Return the [x, y] coordinate for the center point of the cell that contains the specified text.  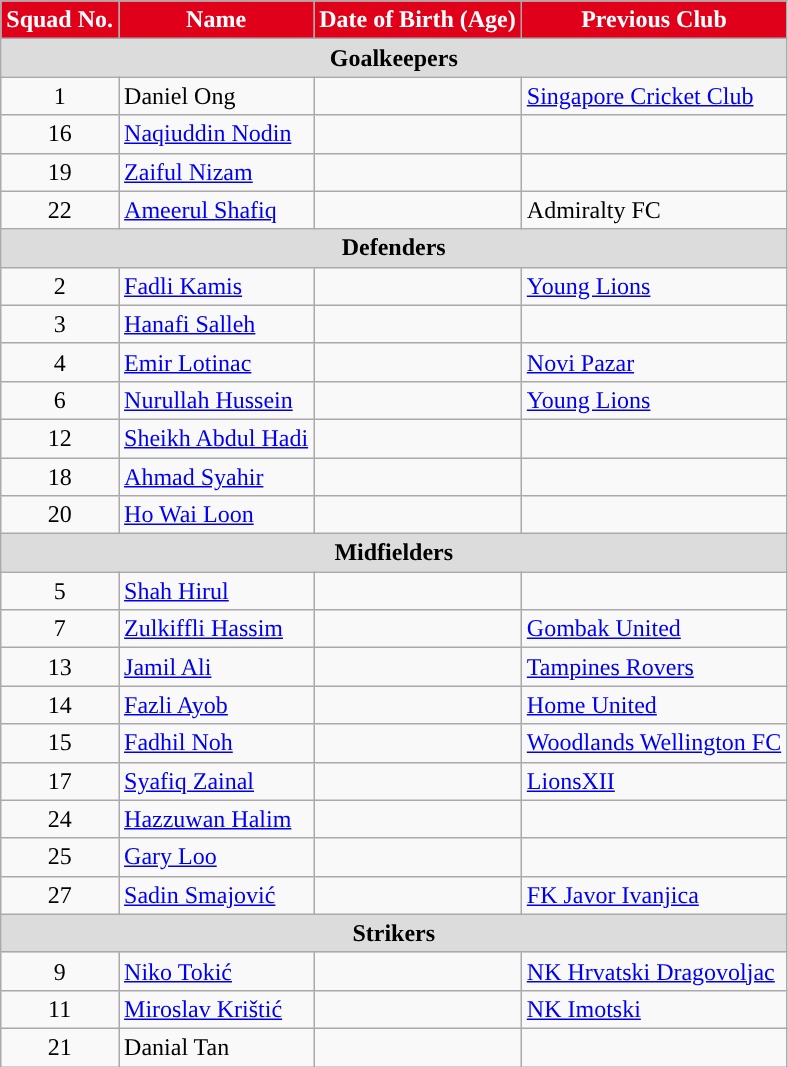
Hazzuwan Halim [216, 819]
17 [60, 781]
19 [60, 172]
Fadhil Noh [216, 743]
Jamil Ali [216, 667]
Novi Pazar [654, 362]
Goalkeepers [394, 58]
27 [60, 895]
Ho Wai Loon [216, 515]
Squad No. [60, 20]
Strikers [394, 933]
Singapore Cricket Club [654, 96]
Syafiq Zainal [216, 781]
Hanafi Salleh [216, 324]
12 [60, 438]
13 [60, 667]
Home United [654, 705]
Ameerul Shafiq [216, 210]
24 [60, 819]
Nurullah Hussein [216, 400]
Shah Hirul [216, 591]
Previous Club [654, 20]
Admiralty FC [654, 210]
Daniel Ong [216, 96]
Zulkiffli Hassim [216, 629]
6 [60, 400]
15 [60, 743]
Gary Loo [216, 857]
25 [60, 857]
Date of Birth (Age) [418, 20]
NK Imotski [654, 1009]
2 [60, 286]
20 [60, 515]
18 [60, 477]
11 [60, 1009]
4 [60, 362]
Niko Tokić [216, 971]
Midfielders [394, 553]
Danial Tan [216, 1047]
9 [60, 971]
FK Javor Ivanjica [654, 895]
Naqiuddin Nodin [216, 134]
Fadli Kamis [216, 286]
LionsXII [654, 781]
Fazli Ayob [216, 705]
NK Hrvatski Dragovoljac [654, 971]
Sadin Smajović [216, 895]
Defenders [394, 248]
Tampines Rovers [654, 667]
7 [60, 629]
21 [60, 1047]
5 [60, 591]
Sheikh Abdul Hadi [216, 438]
Miroslav Krištić [216, 1009]
1 [60, 96]
16 [60, 134]
Zaiful Nizam [216, 172]
Gombak United [654, 629]
3 [60, 324]
14 [60, 705]
Emir Lotinac [216, 362]
Name [216, 20]
Woodlands Wellington FC [654, 743]
Ahmad Syahir [216, 477]
22 [60, 210]
